Detect which cell encompasses the target text, then output its (X, Y) center coordinate. 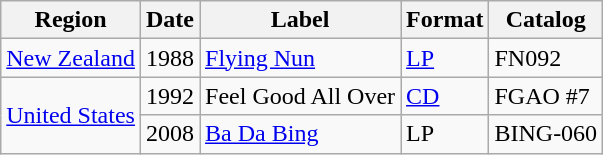
BING-060 (546, 134)
New Zealand (71, 58)
United States (71, 115)
Catalog (546, 20)
Date (170, 20)
Flying Nun (300, 58)
FN092 (546, 58)
FGAO #7 (546, 96)
1992 (170, 96)
2008 (170, 134)
1988 (170, 58)
Format (445, 20)
Feel Good All Over (300, 96)
Region (71, 20)
Ba Da Bing (300, 134)
CD (445, 96)
Label (300, 20)
